Output the (x, y) coordinate of the center of the cell containing the given text.  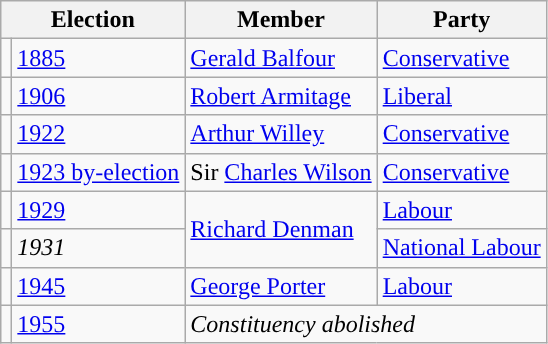
Constituency abolished (366, 324)
1931 (98, 248)
1929 (98, 210)
National Labour (462, 248)
Liberal (462, 96)
1906 (98, 96)
Robert Armitage (281, 96)
Member (281, 20)
Arthur Willey (281, 134)
Party (462, 20)
Sir Charles Wilson (281, 172)
1945 (98, 286)
Richard Denman (281, 229)
1885 (98, 58)
Gerald Balfour (281, 58)
1922 (98, 134)
George Porter (281, 286)
1955 (98, 324)
Election (93, 20)
1923 by-election (98, 172)
